Locate the cell with the specified text and output its [X, Y] center coordinate. 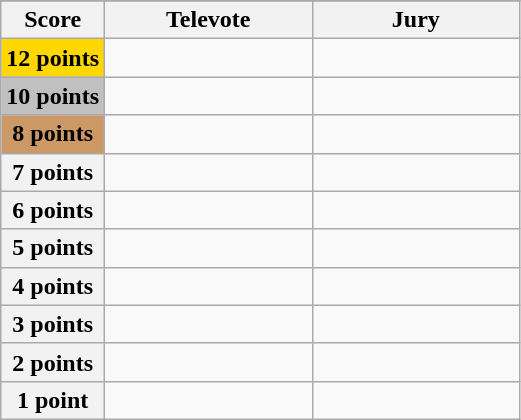
12 points [53, 58]
3 points [53, 324]
6 points [53, 210]
Score [53, 20]
Televote [209, 20]
10 points [53, 96]
5 points [53, 248]
8 points [53, 134]
Jury [416, 20]
2 points [53, 362]
7 points [53, 172]
1 point [53, 400]
4 points [53, 286]
